Extract the [X, Y] coordinate from the center of the cell holding the provided text.  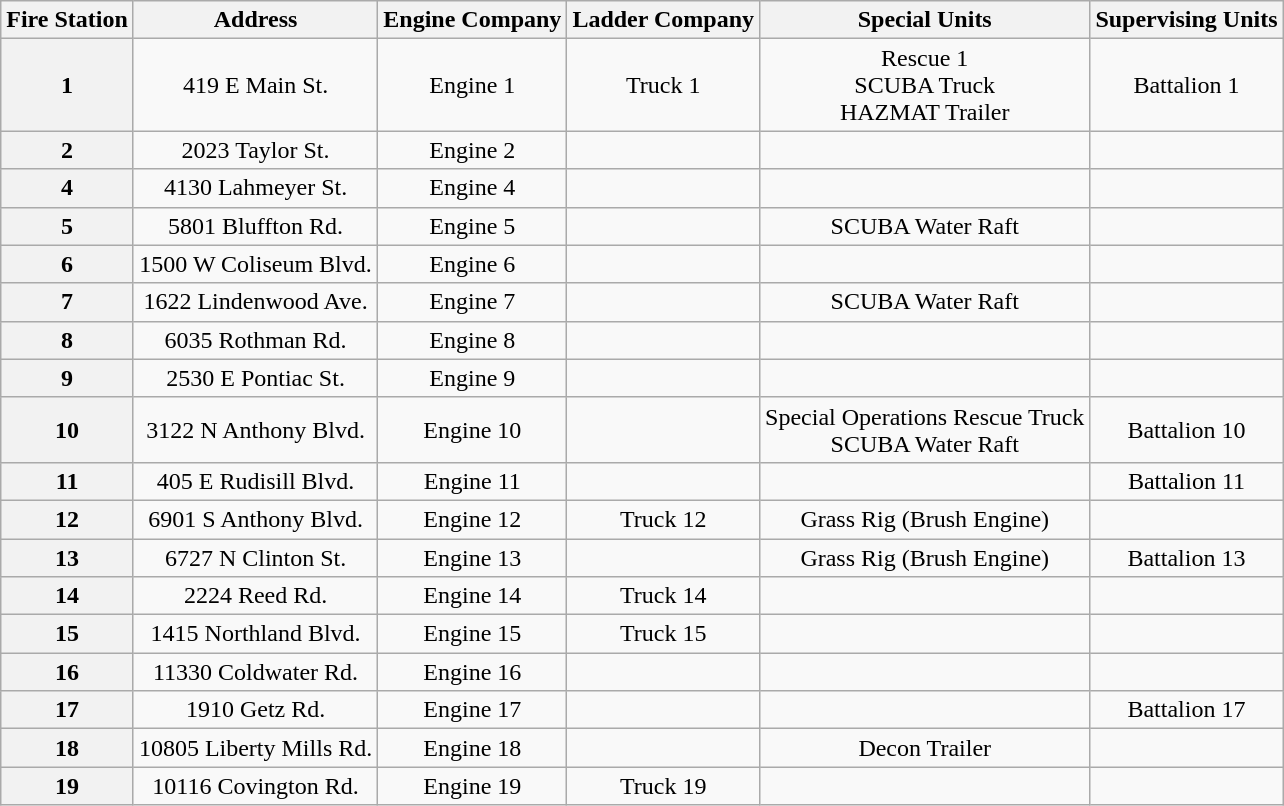
5 [68, 226]
Supervising Units [1186, 20]
Engine 4 [472, 188]
17 [68, 710]
6727 N Clinton St. [255, 557]
14 [68, 596]
Truck 12 [664, 519]
Engine 1 [472, 85]
2530 E Pontiac St. [255, 378]
1500 W Coliseum Blvd. [255, 264]
Engine 15 [472, 634]
2023 Taylor St. [255, 150]
Battalion 13 [1186, 557]
Truck 19 [664, 786]
9 [68, 378]
8 [68, 340]
Rescue 1SCUBA TruckHAZMAT Trailer [925, 85]
Special Operations Rescue TruckSCUBA Water Raft [925, 430]
Battalion 1 [1186, 85]
Engine 8 [472, 340]
Engine 7 [472, 302]
1415 Northland Blvd. [255, 634]
11 [68, 481]
3122 N Anthony Blvd. [255, 430]
Truck 14 [664, 596]
Fire Station [68, 20]
4 [68, 188]
19 [68, 786]
Battalion 10 [1186, 430]
Engine 10 [472, 430]
10805 Liberty Mills Rd. [255, 748]
18 [68, 748]
Engine 14 [472, 596]
2 [68, 150]
Truck 1 [664, 85]
1910 Getz Rd. [255, 710]
Engine 11 [472, 481]
419 E Main St. [255, 85]
Engine 16 [472, 672]
6 [68, 264]
Address [255, 20]
Decon Trailer [925, 748]
6035 Rothman Rd. [255, 340]
11330 Coldwater Rd. [255, 672]
1 [68, 85]
Battalion 11 [1186, 481]
Engine 19 [472, 786]
10116 Covington Rd. [255, 786]
2224 Reed Rd. [255, 596]
5801 Bluffton Rd. [255, 226]
Engine Company [472, 20]
Engine 9 [472, 378]
Special Units [925, 20]
13 [68, 557]
Engine 2 [472, 150]
6901 S Anthony Blvd. [255, 519]
Truck 15 [664, 634]
405 E Rudisill Blvd. [255, 481]
Engine 13 [472, 557]
Engine 17 [472, 710]
Battalion 17 [1186, 710]
12 [68, 519]
15 [68, 634]
1622 Lindenwood Ave. [255, 302]
Engine 6 [472, 264]
Engine 5 [472, 226]
16 [68, 672]
Ladder Company [664, 20]
4130 Lahmeyer St. [255, 188]
Engine 12 [472, 519]
10 [68, 430]
7 [68, 302]
Engine 18 [472, 748]
